For the text-containing cell, return its midpoint in (x, y) coordinate format. 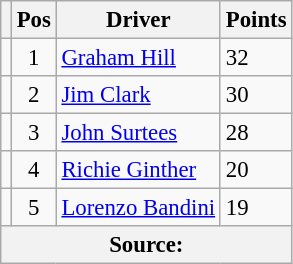
2 (34, 95)
1 (34, 58)
28 (256, 133)
20 (256, 170)
John Surtees (138, 133)
30 (256, 95)
Richie Ginther (138, 170)
5 (34, 208)
3 (34, 133)
Pos (34, 20)
Jim Clark (138, 95)
32 (256, 58)
4 (34, 170)
Lorenzo Bandini (138, 208)
Graham Hill (138, 58)
19 (256, 208)
Driver (138, 20)
Points (256, 20)
Source: (146, 245)
